Detect which cell encompasses the target text, then output its (X, Y) center coordinate. 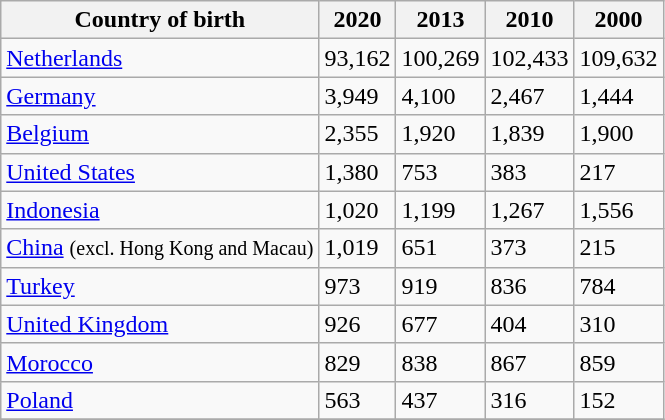
152 (618, 400)
838 (440, 362)
973 (358, 286)
United Kingdom (160, 324)
Turkey (160, 286)
1,019 (358, 248)
2000 (618, 20)
1,380 (358, 172)
836 (530, 286)
2,467 (530, 96)
Country of birth (160, 20)
1,199 (440, 210)
437 (440, 400)
2013 (440, 20)
215 (618, 248)
1,267 (530, 210)
1,444 (618, 96)
404 (530, 324)
926 (358, 324)
677 (440, 324)
100,269 (440, 58)
316 (530, 400)
310 (618, 324)
2010 (530, 20)
102,433 (530, 58)
867 (530, 362)
Germany (160, 96)
3,949 (358, 96)
1,920 (440, 134)
1,900 (618, 134)
784 (618, 286)
4,100 (440, 96)
Netherlands (160, 58)
Poland (160, 400)
753 (440, 172)
United States (160, 172)
2,355 (358, 134)
217 (618, 172)
Belgium (160, 134)
2020 (358, 20)
1,020 (358, 210)
China (excl. Hong Kong and Macau) (160, 248)
829 (358, 362)
Indonesia (160, 210)
1,839 (530, 134)
93,162 (358, 58)
1,556 (618, 210)
373 (530, 248)
651 (440, 248)
109,632 (618, 58)
383 (530, 172)
563 (358, 400)
Morocco (160, 362)
919 (440, 286)
859 (618, 362)
